Search for the cell housing the specified text and yield its (X, Y) center coordinate. 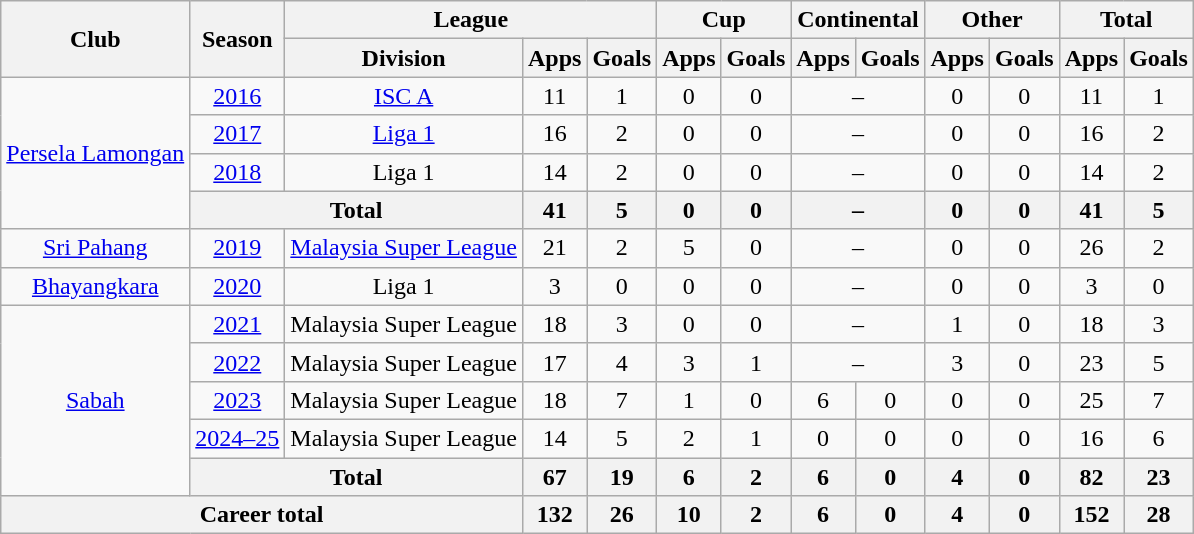
2019 (238, 248)
17 (554, 362)
2020 (238, 286)
Other (992, 20)
2022 (238, 362)
67 (554, 477)
2021 (238, 324)
Division (404, 58)
2018 (238, 172)
League (471, 20)
82 (1091, 477)
Cup (724, 20)
2023 (238, 400)
Continental (858, 20)
25 (1091, 400)
Season (238, 39)
19 (622, 477)
Career total (262, 515)
Bhayangkara (96, 286)
132 (554, 515)
Persela Lamongan (96, 153)
2024–25 (238, 438)
ISC A (404, 96)
21 (554, 248)
2017 (238, 134)
Sabah (96, 400)
152 (1091, 515)
10 (689, 515)
2016 (238, 96)
Club (96, 39)
Sri Pahang (96, 248)
28 (1159, 515)
